From the cell containing the given text, extract its center point as [X, Y] coordinate. 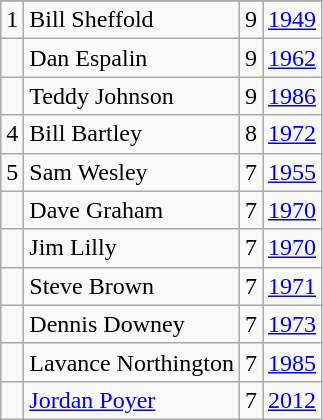
Steve Brown [132, 286]
Jim Lilly [132, 248]
1972 [292, 134]
Dave Graham [132, 210]
8 [250, 134]
Jordan Poyer [132, 400]
1 [12, 20]
5 [12, 172]
Dennis Downey [132, 324]
1949 [292, 20]
Teddy Johnson [132, 96]
Bill Bartley [132, 134]
Bill Sheffold [132, 20]
1971 [292, 286]
Dan Espalin [132, 58]
2012 [292, 400]
Sam Wesley [132, 172]
Lavance Northington [132, 362]
1962 [292, 58]
1973 [292, 324]
1986 [292, 96]
1955 [292, 172]
1985 [292, 362]
4 [12, 134]
